Return the (x, y) coordinate for the center point of the cell that contains the specified text.  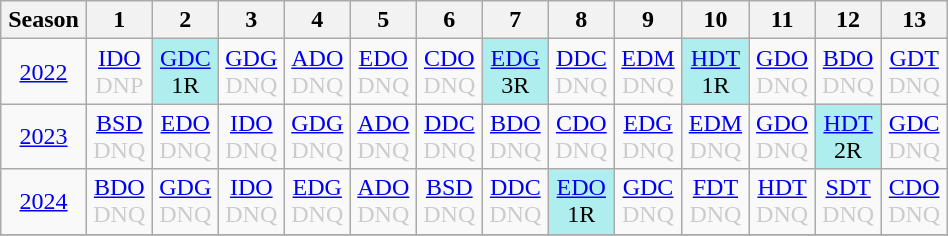
2024 (44, 202)
HDTDNQ (782, 202)
GDTDNQ (914, 72)
4 (317, 20)
HDT1R (716, 72)
2022 (44, 72)
6 (449, 20)
HDT2R (848, 136)
IDODNP (119, 72)
Season (44, 20)
EDG3R (515, 72)
SDTDNQ (848, 202)
FDTDNQ (716, 202)
5 (383, 20)
13 (914, 20)
8 (581, 20)
EDO1R (581, 202)
2023 (44, 136)
10 (716, 20)
1 (119, 20)
9 (648, 20)
GDC1R (185, 72)
11 (782, 20)
7 (515, 20)
3 (251, 20)
12 (848, 20)
2 (185, 20)
